Pinpoint the cell where the given text exists, returning its [X, Y] midpoint coordinate. 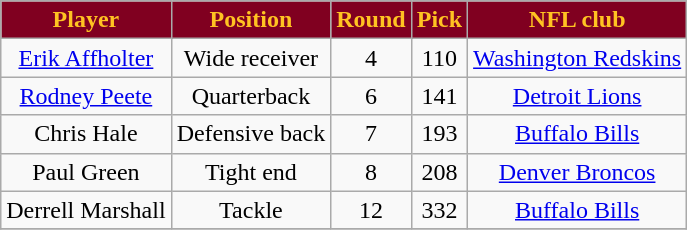
332 [439, 210]
141 [439, 96]
Paul Green [86, 172]
7 [371, 134]
193 [439, 134]
6 [371, 96]
Wide receiver [251, 58]
208 [439, 172]
Round [371, 20]
Tackle [251, 210]
Tight end [251, 172]
12 [371, 210]
Erik Affholter [86, 58]
Rodney Peete [86, 96]
Position [251, 20]
Denver Broncos [578, 172]
8 [371, 172]
4 [371, 58]
Derrell Marshall [86, 210]
Quarterback [251, 96]
Defensive back [251, 134]
110 [439, 58]
Detroit Lions [578, 96]
Player [86, 20]
Chris Hale [86, 134]
Pick [439, 20]
NFL club [578, 20]
Washington Redskins [578, 58]
